Return the [x, y] coordinate for the center point of the cell that contains the specified text.  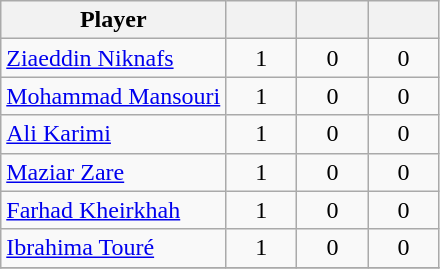
Ali Karimi [114, 134]
Ziaeddin Niknafs [114, 58]
Mohammad Mansouri [114, 96]
Ibrahima Touré [114, 248]
Player [114, 20]
Farhad Kheirkhah [114, 210]
Maziar Zare [114, 172]
